Return (x, y) of the center of cell containing provided text 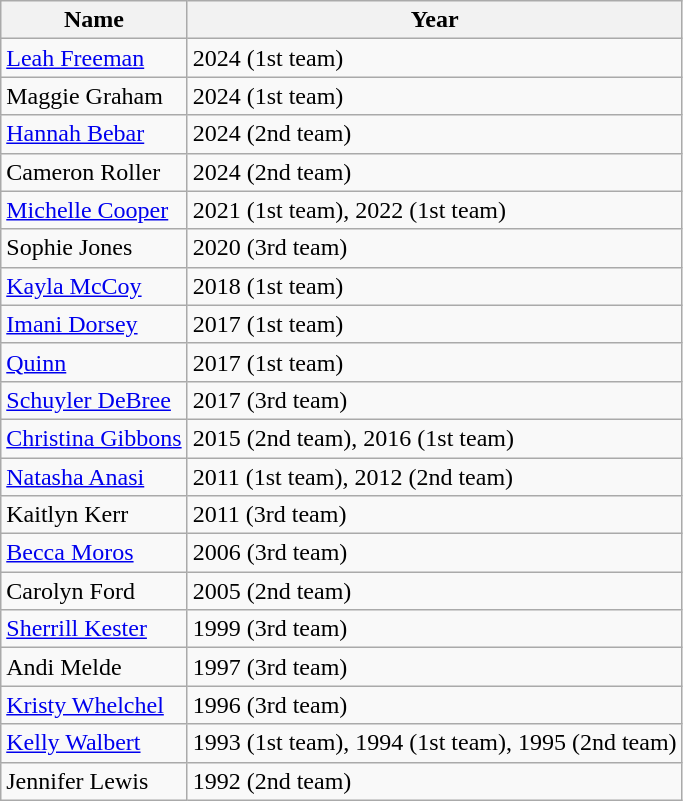
Schuyler DeBree (94, 400)
Michelle Cooper (94, 210)
Name (94, 20)
Carolyn Ford (94, 591)
2015 (2nd team), 2016 (1st team) (434, 438)
2005 (2nd team) (434, 591)
Kelly Walbert (94, 743)
Jennifer Lewis (94, 781)
1992 (2nd team) (434, 781)
2021 (1st team), 2022 (1st team) (434, 210)
2020 (3rd team) (434, 248)
2011 (3rd team) (434, 515)
Year (434, 20)
Natasha Anasi (94, 477)
2006 (3rd team) (434, 553)
Imani Dorsey (94, 324)
Andi Melde (94, 667)
Leah Freeman (94, 58)
1996 (3rd team) (434, 705)
Kaitlyn Kerr (94, 515)
2017 (3rd team) (434, 400)
Kayla McCoy (94, 286)
Hannah Bebar (94, 134)
Sophie Jones (94, 248)
Christina Gibbons (94, 438)
1999 (3rd team) (434, 629)
Cameron Roller (94, 172)
2011 (1st team), 2012 (2nd team) (434, 477)
Sherrill Kester (94, 629)
1993 (1st team), 1994 (1st team), 1995 (2nd team) (434, 743)
1997 (3rd team) (434, 667)
Maggie Graham (94, 96)
Becca Moros (94, 553)
2018 (1st team) (434, 286)
Kristy Whelchel (94, 705)
Quinn (94, 362)
